Return the [X, Y] coordinate for the center point of the cell that contains the specified text.  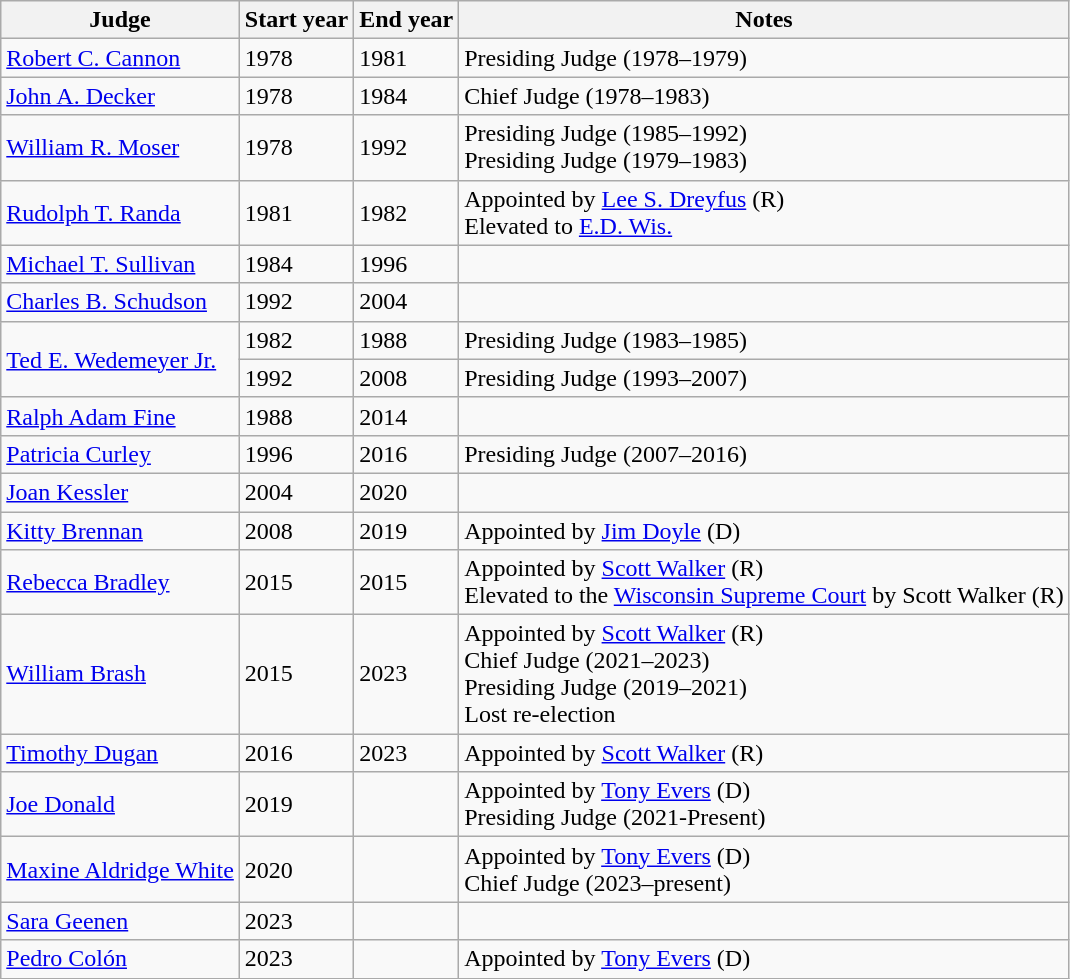
Patricia Curley [120, 454]
Joan Kessler [120, 492]
Maxine Aldridge White [120, 870]
Timothy Dugan [120, 753]
Joe Donald [120, 804]
Presiding Judge (1978–1979) [764, 58]
Robert C. Cannon [120, 58]
Appointed by Scott Walker (R) [764, 753]
Appointed by Jim Doyle (D) [764, 531]
Rudolph T. Randa [120, 212]
Appointed by Tony Evers (D)Presiding Judge (2021-Present) [764, 804]
Rebecca Bradley [120, 582]
Start year [296, 20]
End year [406, 20]
Kitty Brennan [120, 531]
Appointed by Tony Evers (D)Chief Judge (2023–present) [764, 870]
Notes [764, 20]
Pedro Colón [120, 959]
William Brash [120, 674]
2014 [406, 416]
Appointed by Scott Walker (R)Chief Judge (2021–2023)Presiding Judge (2019–2021)Lost re-election [764, 674]
Presiding Judge (2007–2016) [764, 454]
Charles B. Schudson [120, 302]
Appointed by Lee S. Dreyfus (R)Elevated to E.D. Wis. [764, 212]
Appointed by Scott Walker (R)Elevated to the Wisconsin Supreme Court by Scott Walker (R) [764, 582]
John A. Decker [120, 96]
Presiding Judge (1993–2007) [764, 378]
Sara Geenen [120, 921]
Ralph Adam Fine [120, 416]
Judge [120, 20]
Presiding Judge (1985–1992)Presiding Judge (1979–1983) [764, 148]
Chief Judge (1978–1983) [764, 96]
William R. Moser [120, 148]
Appointed by Tony Evers (D) [764, 959]
Presiding Judge (1983–1985) [764, 340]
Michael T. Sullivan [120, 264]
Ted E. Wedemeyer Jr. [120, 359]
